Search for the cell housing the specified text and yield its (x, y) center coordinate. 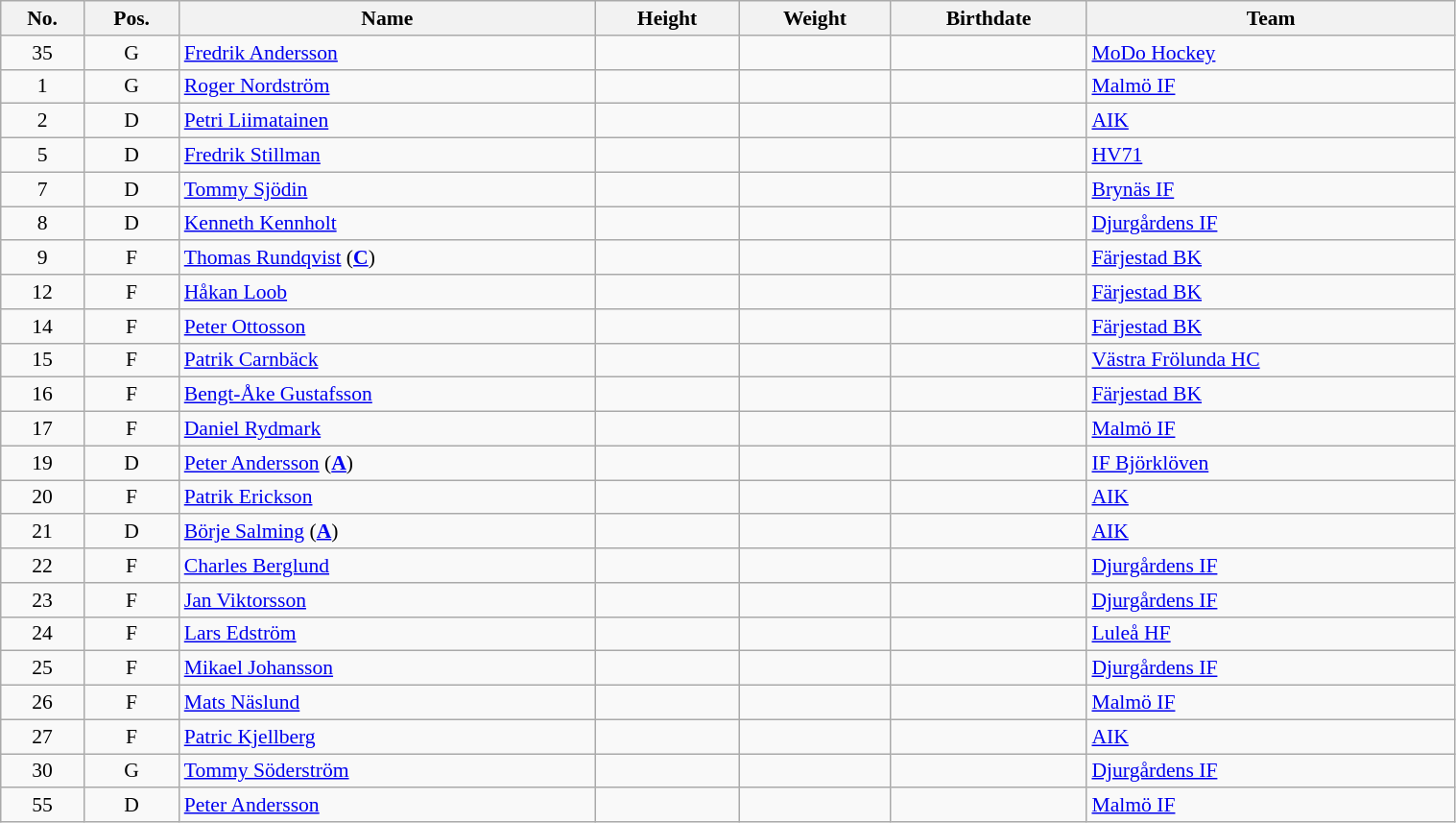
Daniel Rydmark (388, 429)
Patrik Erickson (388, 497)
Patric Kjellberg (388, 737)
23 (42, 600)
Brynäs IF (1271, 189)
Tommy Söderström (388, 771)
Kenneth Kennholt (388, 224)
Petri Liimatainen (388, 121)
HV71 (1271, 156)
30 (42, 771)
17 (42, 429)
9 (42, 258)
Charles Berglund (388, 566)
Håkan Loob (388, 292)
Fredrik Stillman (388, 156)
Bengt-Åke Gustafsson (388, 395)
Västra Frölunda HC (1271, 360)
25 (42, 668)
Peter Ottosson (388, 327)
27 (42, 737)
MoDo Hockey (1271, 53)
Team (1271, 18)
Birthdate (989, 18)
Jan Viktorsson (388, 600)
14 (42, 327)
Height (667, 18)
Patrik Carnbäck (388, 360)
Weight (815, 18)
Pos. (132, 18)
24 (42, 634)
55 (42, 806)
Peter Andersson (A) (388, 463)
Roger Nordström (388, 86)
1 (42, 86)
Luleå HF (1271, 634)
Mikael Johansson (388, 668)
5 (42, 156)
Fredrik Andersson (388, 53)
Name (388, 18)
IF Björklöven (1271, 463)
20 (42, 497)
26 (42, 703)
12 (42, 292)
Börje Salming (A) (388, 532)
Peter Andersson (388, 806)
35 (42, 53)
2 (42, 121)
Lars Edström (388, 634)
21 (42, 532)
16 (42, 395)
No. (42, 18)
15 (42, 360)
19 (42, 463)
Thomas Rundqvist (C) (388, 258)
Tommy Sjödin (388, 189)
22 (42, 566)
7 (42, 189)
8 (42, 224)
Mats Näslund (388, 703)
